From the cell containing the given text, extract its center point as (x, y) coordinate. 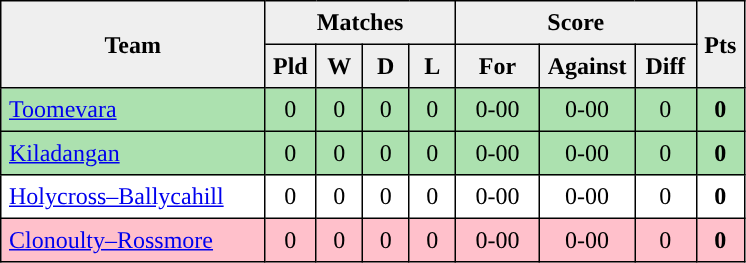
Kiladangan (133, 153)
Toomevara (133, 110)
Matches (360, 23)
Clonoulty–Rossmore (133, 240)
W (339, 66)
Pld (290, 66)
Team (133, 44)
Holycross–Ballycahill (133, 197)
D (385, 66)
Pts (720, 44)
Diff (666, 66)
Against (586, 66)
L (432, 66)
Score (576, 23)
For (497, 66)
